Identify which cell holds the provided text, then report its [x, y] central coordinate. 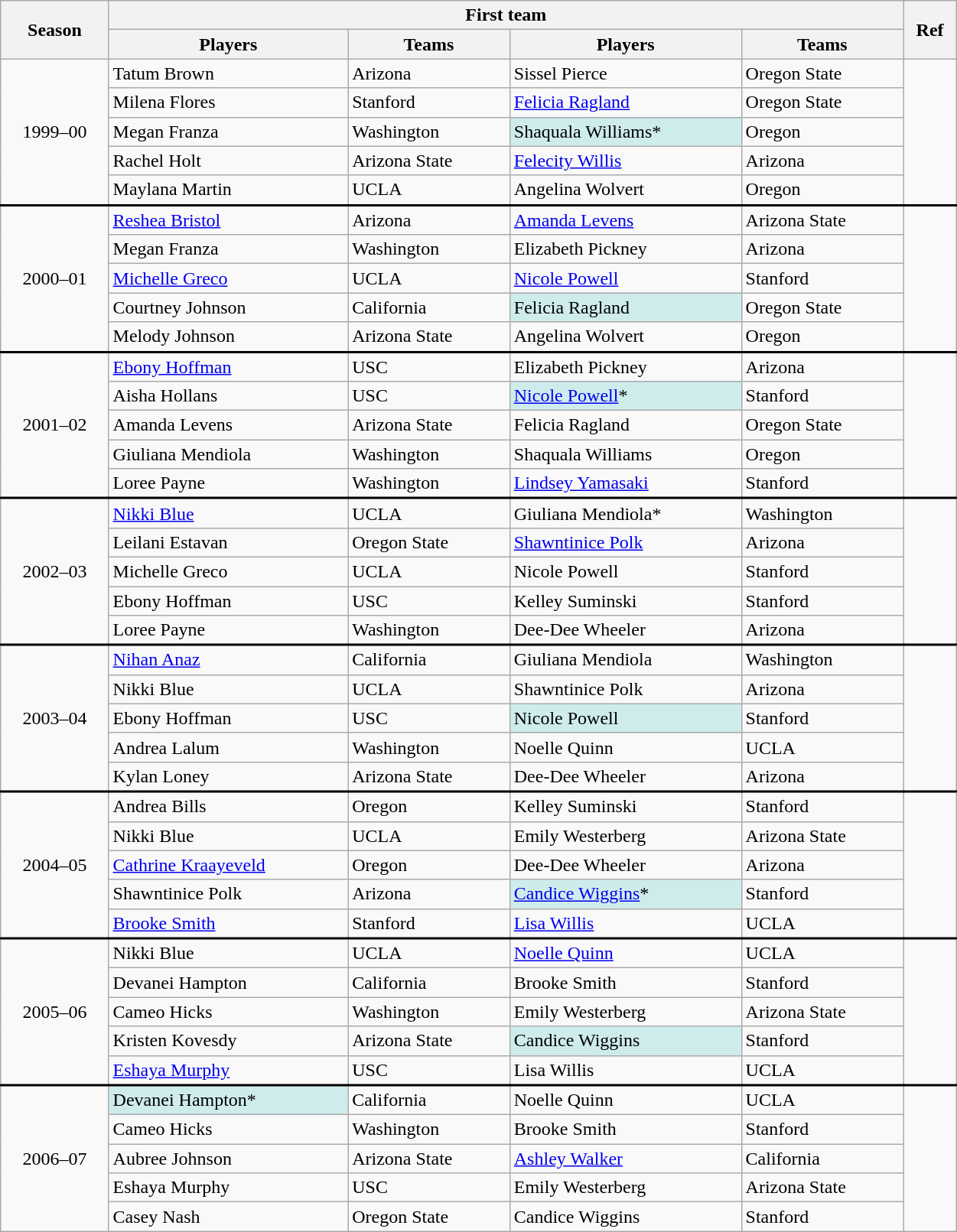
Courtney Johnson [228, 307]
Andrea Lalum [228, 747]
Lindsey Yamasaki [626, 483]
Giuliana Mendiola* [626, 514]
Shaquala Williams [626, 454]
Kristen Kovesdy [228, 1041]
2003–04 [55, 718]
Milena Flores [228, 102]
Shaquala Williams* [626, 132]
2005–06 [55, 1012]
Kylan Loney [228, 777]
Melody Johnson [228, 336]
Andrea Bills [228, 806]
Ashley Walker [626, 1159]
2006–07 [55, 1158]
2001–02 [55, 425]
Sissel Pierce [626, 73]
Candice Wiggins* [626, 894]
Ref [930, 30]
2000–01 [55, 278]
Aisha Hollans [228, 396]
Felecity Willis [626, 161]
1999–00 [55, 132]
Aubree Johnson [228, 1159]
2002–03 [55, 572]
Reshea Bristol [228, 220]
Devanei Hampton* [228, 1100]
First team [506, 15]
Cathrine Kraayeveld [228, 865]
Casey Nash [228, 1217]
Nicole Powell* [626, 396]
Leilani Estavan [228, 542]
Season [55, 30]
2004–05 [55, 865]
Devanei Hampton [228, 983]
Rachel Holt [228, 161]
Maylana Martin [228, 190]
Nihan Anaz [228, 659]
Tatum Brown [228, 73]
